Pinpoint the cell where the given text exists, returning its [X, Y] midpoint coordinate. 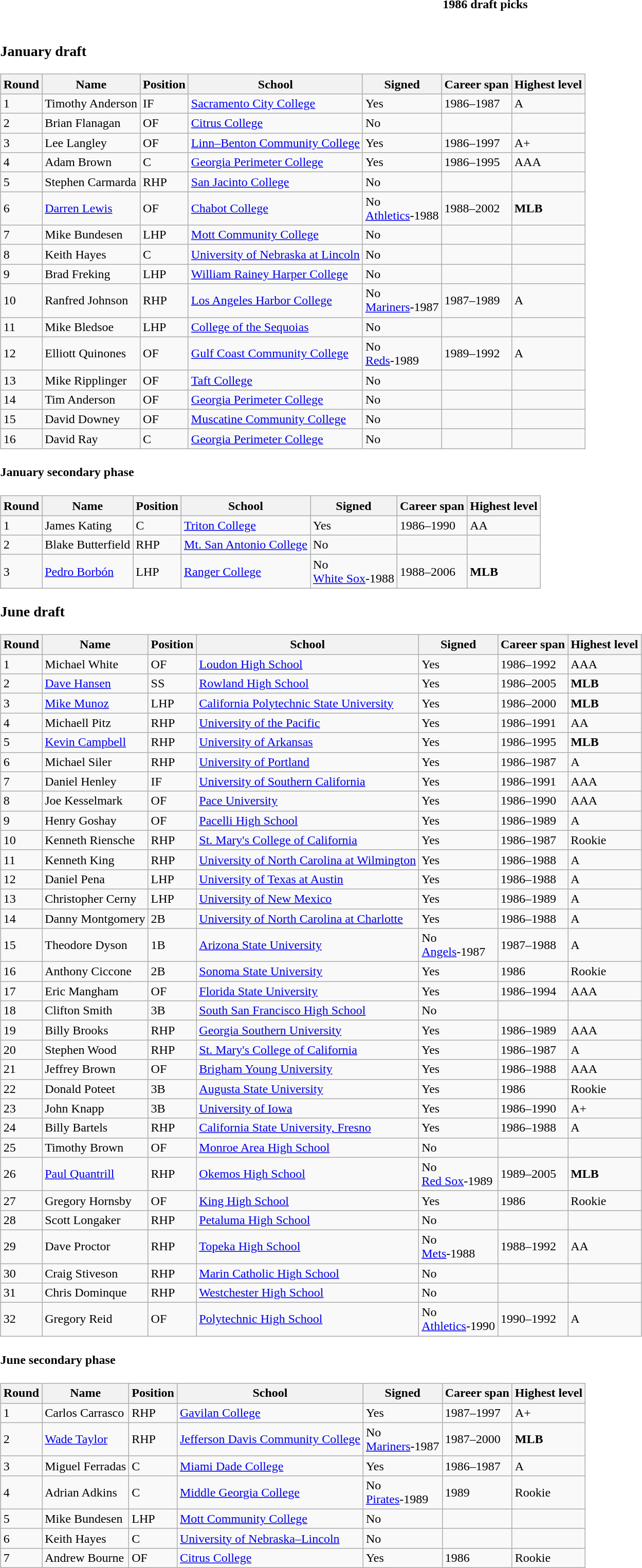
Stephen Carmarda [91, 182]
Timothy Brown [95, 1147]
David Downey [91, 419]
Ranger College [246, 572]
Michael White [95, 664]
Loudon High School [307, 664]
Westchester High School [307, 1293]
Los Angeles Harbor College [276, 300]
Michaell Pitz [95, 723]
David Ray [91, 439]
University of Southern California [307, 781]
University of the Pacific [307, 723]
Clifton Smith [95, 1011]
Billy Brooks [95, 1030]
Adrian Adkins [85, 1492]
Kenneth Riensche [95, 840]
Andrew Bourne [85, 1558]
Dave Proctor [95, 1246]
1988–1992 [533, 1246]
25 [21, 1147]
30 [21, 1273]
Rowland High School [307, 684]
Anthony Ciccone [95, 972]
Chris Dominque [95, 1293]
Daniel Henley [95, 781]
1B [172, 945]
Eric Mangham [95, 991]
Florida State University [307, 991]
22 [21, 1089]
University of Texas at Austin [307, 879]
1990–1992 [533, 1319]
No Athletics-1988 [402, 209]
Mike Bledsoe [91, 327]
Brigham Young University [307, 1069]
College of the Sequoias [276, 327]
Mt. San Antonio College [246, 545]
Sonoma State University [307, 972]
Petaluma High School [307, 1220]
Scott Longaker [95, 1220]
24 [21, 1128]
1988–2002 [476, 209]
James Kating [87, 525]
NoPirates-1989 [402, 1492]
University of Portland [307, 762]
1987–1988 [533, 945]
1986–1997 [476, 143]
Lee Langley [91, 143]
Georgia Southern University [307, 1030]
King High School [307, 1200]
Monroe Area High School [307, 1147]
Marin Catholic High School [307, 1273]
Michael Siler [95, 762]
23 [21, 1108]
Carlos Carrasco [85, 1413]
Theodore Dyson [95, 945]
Jefferson Davis Community College [270, 1439]
Daniel Pena [95, 879]
California Polytechnic State University [307, 703]
Stephen Wood [95, 1050]
Pacelli High School [307, 821]
Craig Stiveson [95, 1273]
University of North Carolina at Wilmington [307, 860]
Triton College [246, 525]
Mike Munoz [95, 703]
Middle Georgia College [270, 1492]
NoAngels-1987 [458, 945]
1986–1992 [533, 664]
Augusta State University [307, 1089]
Elliott Quinones [91, 354]
Jeffrey Brown [95, 1069]
John Knapp [95, 1108]
Darren Lewis [91, 209]
1989–2005 [533, 1174]
NoAthletics-1990 [458, 1319]
University of Nebraska at Lincoln [276, 254]
Okemos High School [307, 1174]
University of Nebraska–Lincoln [270, 1538]
32 [21, 1319]
Henry Goshay [95, 821]
26 [21, 1174]
Gulf Coast Community College [276, 354]
1987–2000 [477, 1439]
Donald Poteet [95, 1089]
Brad Freking [91, 274]
University of North Carolina at Charlotte [307, 919]
Chabot College [276, 209]
31 [21, 1293]
Wade Taylor [85, 1439]
Gavilan College [270, 1413]
Polytechnic High School [307, 1319]
South San Francisco High School [307, 1011]
Blake Butterfield [87, 545]
19 [21, 1030]
University of New Mexico [307, 899]
27 [21, 1200]
Miami Dade College [270, 1466]
Dave Hansen [95, 684]
Gregory Reid [95, 1319]
28 [21, 1220]
Joe Kesselmark [95, 801]
Linn–Benton Community College [276, 143]
University of Iowa [307, 1108]
1986–2000 [533, 703]
18 [21, 1011]
Muscatine Community College [276, 419]
1988–2006 [432, 572]
Billy Bartels [95, 1128]
NoRed Sox-1989 [458, 1174]
California State University, Fresno [307, 1128]
Timothy Anderson [91, 103]
William Rainey Harper College [276, 274]
1987–1997 [477, 1413]
1986–1994 [533, 991]
Kevin Campbell [95, 742]
Brian Flanagan [91, 123]
University of Arkansas [307, 742]
29 [21, 1246]
NoWhite Sox-1988 [354, 572]
1987–1989 [476, 300]
17 [21, 991]
Gregory Hornsby [95, 1200]
Kenneth King [95, 860]
Ranfred Johnson [91, 300]
Adam Brown [91, 162]
20 [21, 1050]
1986–2005 [533, 684]
Danny Montgomery [95, 919]
San Jacinto College [276, 182]
1989 [477, 1492]
Mike Ripplinger [91, 380]
No Reds-1989 [402, 354]
Pace University [307, 801]
1989–1992 [476, 354]
NoMets-1988 [458, 1246]
SS [172, 684]
Arizona State University [307, 945]
Topeka High School [307, 1246]
Tim Anderson [91, 399]
Taft College [276, 380]
Christopher Cerny [95, 899]
Paul Quantrill [95, 1174]
Miguel Ferradas [85, 1466]
21 [21, 1069]
Sacramento City College [276, 103]
Pedro Borbón [87, 572]
